Provide the [x, y] coordinate of the cell's center where the given text is located.  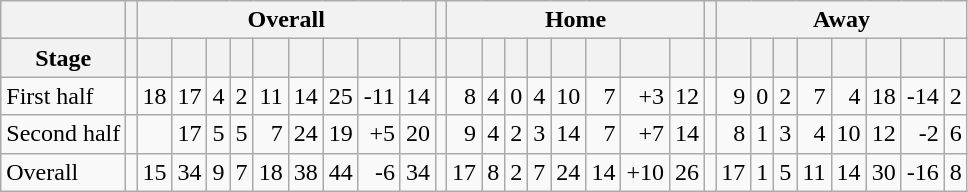
30 [884, 172]
First half [64, 96]
-2 [922, 134]
6 [956, 134]
15 [154, 172]
+3 [646, 96]
44 [340, 172]
+10 [646, 172]
26 [688, 172]
25 [340, 96]
-14 [922, 96]
19 [340, 134]
-11 [379, 96]
+7 [646, 134]
+5 [379, 134]
-16 [922, 172]
-6 [379, 172]
Stage [64, 58]
Home [576, 20]
Second half [64, 134]
38 [306, 172]
20 [418, 134]
Away [842, 20]
